Identify which cell holds the provided text, then report its [x, y] central coordinate. 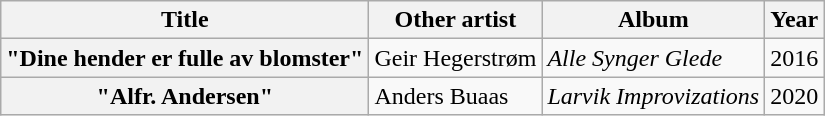
Album [654, 20]
Other artist [456, 20]
"Alfr. Andersen" [185, 96]
Geir Hegerstrøm [456, 58]
2016 [794, 58]
Title [185, 20]
"Dine hender er fulle av blomster" [185, 58]
Anders Buaas [456, 96]
2020 [794, 96]
Year [794, 20]
Alle Synger Glede [654, 58]
Larvik Improvizations [654, 96]
